Determine the (X, Y) coordinate at the center of the cell enclosing the given text.  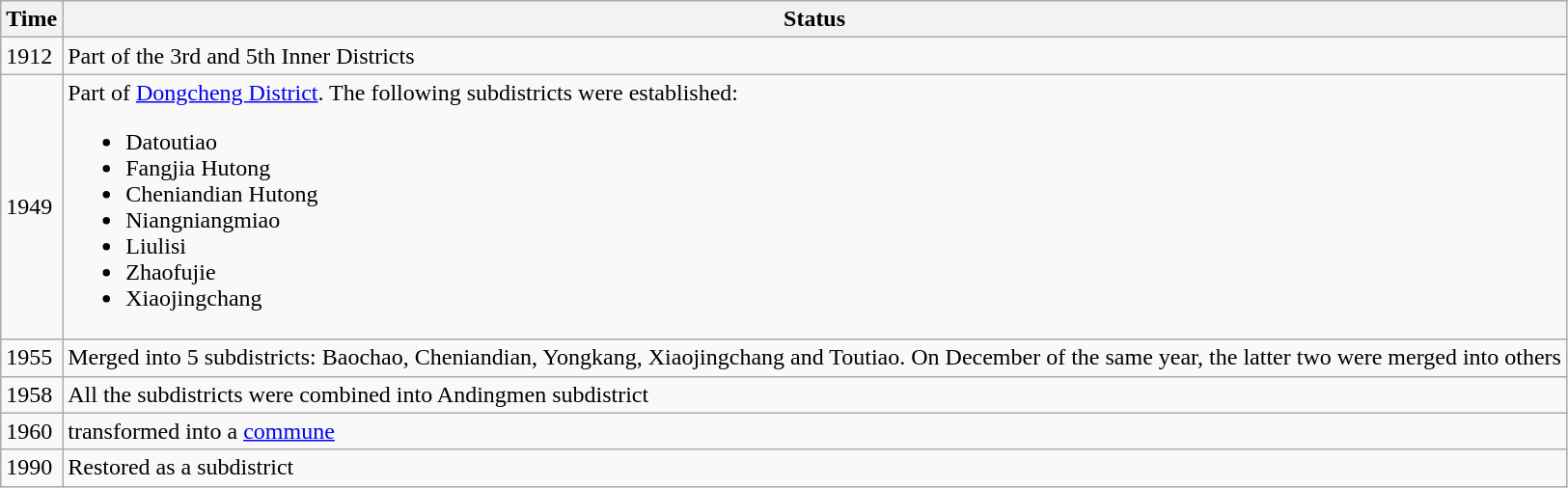
Restored as a subdistrict (814, 468)
1949 (32, 206)
1990 (32, 468)
transformed into a commune (814, 431)
Time (32, 19)
Status (814, 19)
1912 (32, 56)
1960 (32, 431)
1958 (32, 394)
1955 (32, 358)
Part of the 3rd and 5th Inner Districts (814, 56)
All the subdistricts were combined into Andingmen subdistrict (814, 394)
